Locate the cell with the specified text and output its [x, y] center coordinate. 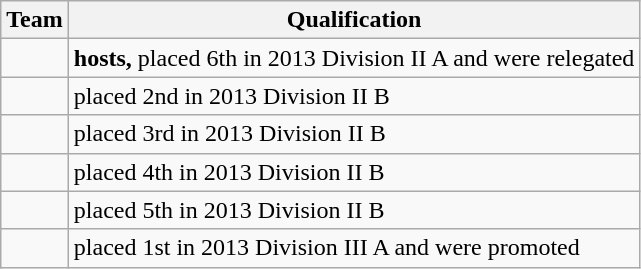
Team [35, 20]
Qualification [354, 20]
placed 2nd in 2013 Division II B [354, 96]
placed 4th in 2013 Division II B [354, 172]
placed 3rd in 2013 Division II B [354, 134]
placed 5th in 2013 Division II B [354, 210]
placed 1st in 2013 Division III A and were promoted [354, 248]
hosts, placed 6th in 2013 Division II A and were relegated [354, 58]
